Determine the [X, Y] coordinate at the center of the cell enclosing the given text.  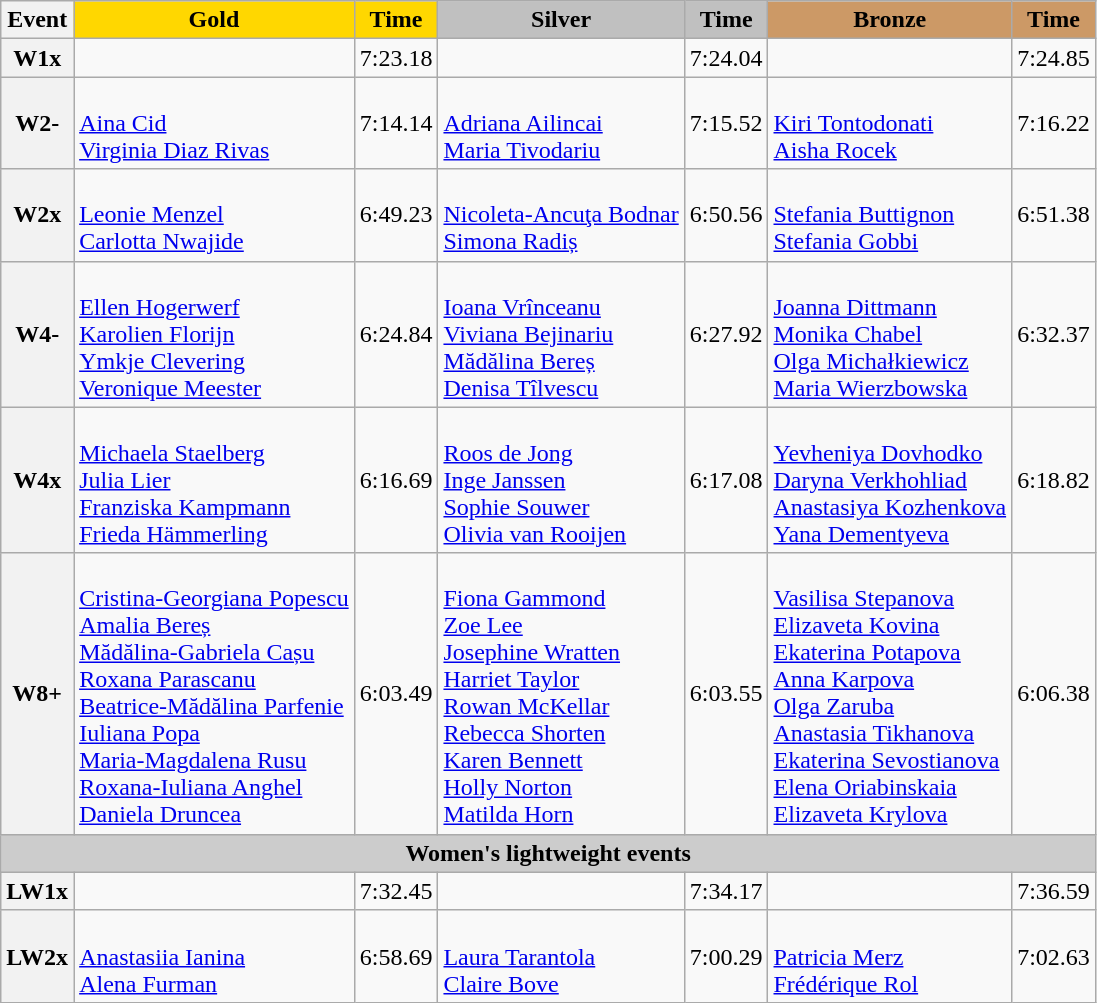
Bronze [890, 20]
7:16.22 [1054, 123]
Ellen HogerwerfKarolien FlorijnYmkje CleveringVeronique Meester [214, 334]
Patricia MerzFrédérique Rol [890, 956]
Ioana VrînceanuViviana BejinariuMădălina BereșDenisa Tîlvescu [561, 334]
7:15.52 [726, 123]
W8+ [38, 694]
6:24.84 [396, 334]
Yevheniya DovhodkoDaryna VerkhohliadAnastasiya KozhenkovaYana Dementyeva [890, 480]
6:50.56 [726, 215]
6:16.69 [396, 480]
7:02.63 [1054, 956]
Nicoleta-Ancuţa BodnarSimona Radiș [561, 215]
7:23.18 [396, 58]
7:00.29 [726, 956]
Women's lightweight events [548, 853]
Kiri TontodonatiAisha Rocek [890, 123]
6:17.08 [726, 480]
7:24.85 [1054, 58]
Gold [214, 20]
LW2x [38, 956]
W2x [38, 215]
6:06.38 [1054, 694]
W4x [38, 480]
6:03.49 [396, 694]
Leonie MenzelCarlotta Nwajide [214, 215]
Event [38, 20]
Roos de JongInge JanssenSophie SouwerOlivia van Rooijen [561, 480]
Adriana AilincaiMaria Tivodariu [561, 123]
Silver [561, 20]
Fiona GammondZoe LeeJosephine WrattenHarriet TaylorRowan McKellarRebecca ShortenKaren BennettHolly NortonMatilda Horn [561, 694]
6:27.92 [726, 334]
6:51.38 [1054, 215]
7:32.45 [396, 891]
Aina CidVirginia Diaz Rivas [214, 123]
7:36.59 [1054, 891]
7:14.14 [396, 123]
6:03.55 [726, 694]
Anastasiia IaninaAlena Furman [214, 956]
W4- [38, 334]
6:32.37 [1054, 334]
W1x [38, 58]
6:18.82 [1054, 480]
Laura TarantolaClaire Bove [561, 956]
LW1x [38, 891]
6:58.69 [396, 956]
7:24.04 [726, 58]
W2- [38, 123]
7:34.17 [726, 891]
Stefania ButtignonStefania Gobbi [890, 215]
Michaela StaelbergJulia LierFranziska KampmannFrieda Hämmerling [214, 480]
Joanna DittmannMonika ChabelOlga MichałkiewiczMaria Wierzbowska [890, 334]
6:49.23 [396, 215]
